Identify which cell holds the provided text, then report its [X, Y] central coordinate. 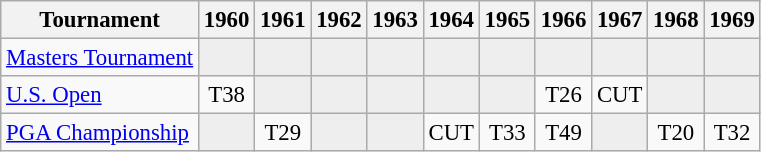
T49 [563, 133]
T20 [676, 133]
1965 [507, 20]
U.S. Open [100, 95]
1966 [563, 20]
1963 [395, 20]
1968 [676, 20]
1967 [620, 20]
1962 [339, 20]
Tournament [100, 20]
T26 [563, 95]
Masters Tournament [100, 58]
PGA Championship [100, 133]
1964 [451, 20]
T33 [507, 133]
1960 [227, 20]
T29 [283, 133]
T32 [732, 133]
1969 [732, 20]
1961 [283, 20]
T38 [227, 95]
